Search for the cell housing the specified text and yield its (x, y) center coordinate. 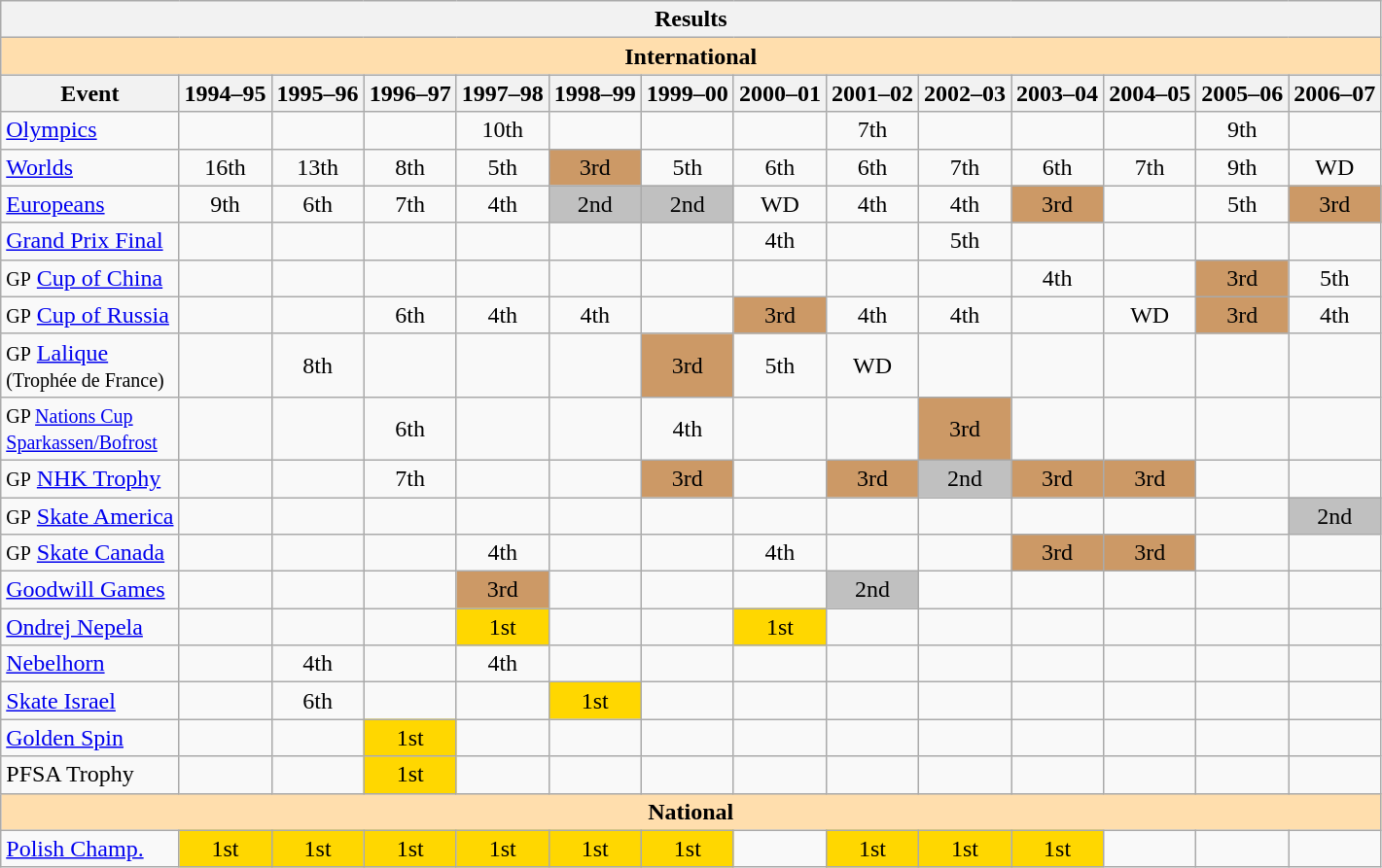
GP Skate Canada (89, 553)
2004–05 (1150, 93)
2005–06 (1243, 93)
GP Lalique (Trophée de France) (89, 365)
2000–01 (780, 93)
1994–95 (226, 93)
2006–07 (1334, 93)
GP Skate America (89, 516)
GP Cup of China (89, 278)
Olympics (89, 130)
1999–00 (687, 93)
Nebelhorn (89, 664)
GP Cup of Russia (89, 315)
Grand Prix Final (89, 241)
1997–98 (502, 93)
2003–04 (1058, 93)
National (691, 812)
Worlds (89, 167)
GP Nations Cup Sparkassen/Bofrost (89, 428)
Event (89, 93)
Goodwill Games (89, 590)
GP NHK Trophy (89, 478)
13th (317, 167)
16th (226, 167)
Results (691, 19)
1996–97 (410, 93)
2002–03 (965, 93)
1998–99 (595, 93)
Europeans (89, 204)
10th (502, 130)
1995–96 (317, 93)
PFSA Trophy (89, 775)
Skate Israel (89, 701)
International (691, 56)
Ondrej Nepela (89, 627)
2001–02 (871, 93)
Golden Spin (89, 738)
Polish Champ. (89, 849)
